Pinpoint the cell where the given text exists, returning its (X, Y) midpoint coordinate. 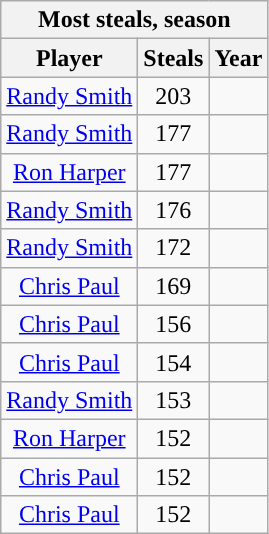
Steals (174, 58)
176 (174, 210)
203 (174, 96)
153 (174, 400)
Year (238, 58)
Most steals, season (134, 20)
172 (174, 248)
156 (174, 324)
154 (174, 362)
Player (70, 58)
169 (174, 286)
